Scan for the cell matching the given text and deliver its (X, Y) coordinate at center. 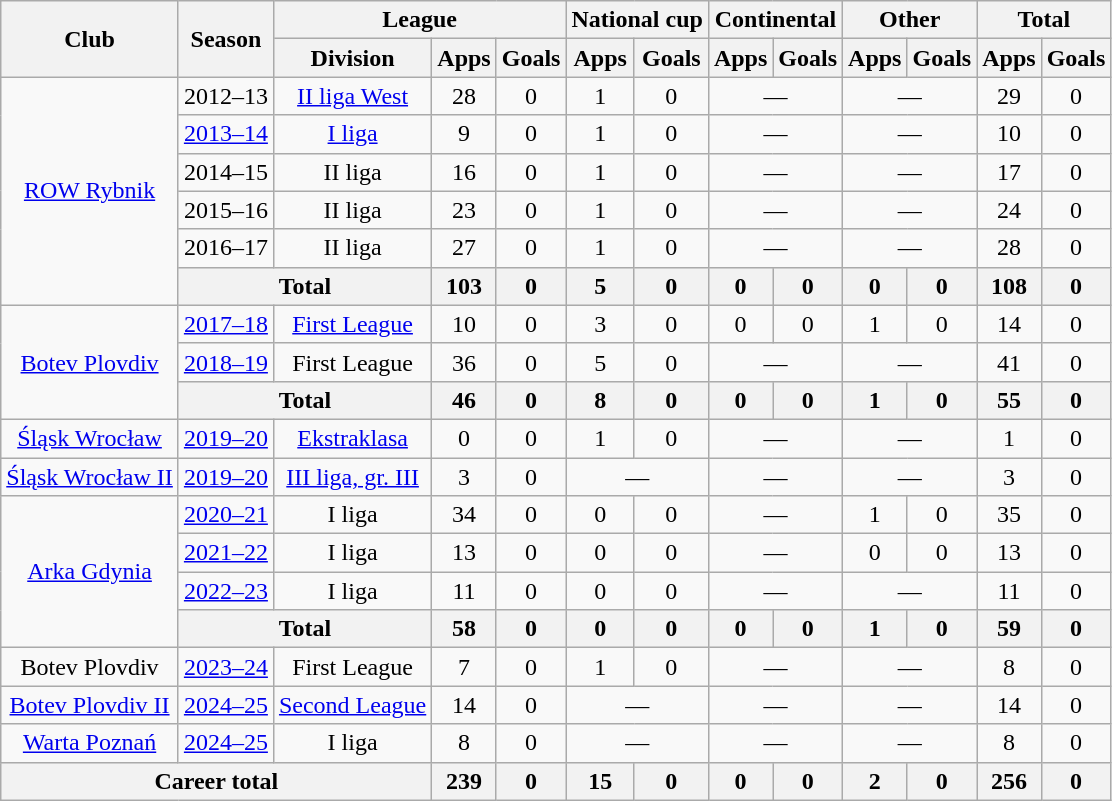
2 (875, 781)
55 (1009, 400)
2020–21 (226, 515)
2016–17 (226, 248)
29 (1009, 96)
9 (464, 134)
34 (464, 515)
16 (464, 172)
National cup (637, 20)
41 (1009, 362)
15 (600, 781)
24 (1009, 210)
II liga West (352, 96)
36 (464, 362)
58 (464, 629)
Division (352, 58)
46 (464, 400)
103 (464, 286)
2021–22 (226, 553)
35 (1009, 515)
Botev Plovdiv II (90, 705)
Ekstraklasa (352, 438)
2013–14 (226, 134)
Second League (352, 705)
2018–19 (226, 362)
Season (226, 39)
256 (1009, 781)
Śląsk Wrocław II (90, 477)
Continental (775, 20)
2017–18 (226, 324)
17 (1009, 172)
239 (464, 781)
III liga, gr. III (352, 477)
23 (464, 210)
2022–23 (226, 591)
Warta Poznań (90, 743)
Other (910, 20)
ROW Rybnik (90, 191)
2012–13 (226, 96)
7 (464, 667)
Śląsk Wrocław (90, 438)
Club (90, 39)
27 (464, 248)
2023–24 (226, 667)
2015–16 (226, 210)
59 (1009, 629)
Career total (216, 781)
Arka Gdynia (90, 572)
League (420, 20)
2014–15 (226, 172)
108 (1009, 286)
